Return the [x, y] coordinate for the center point of the cell that contains the specified text.  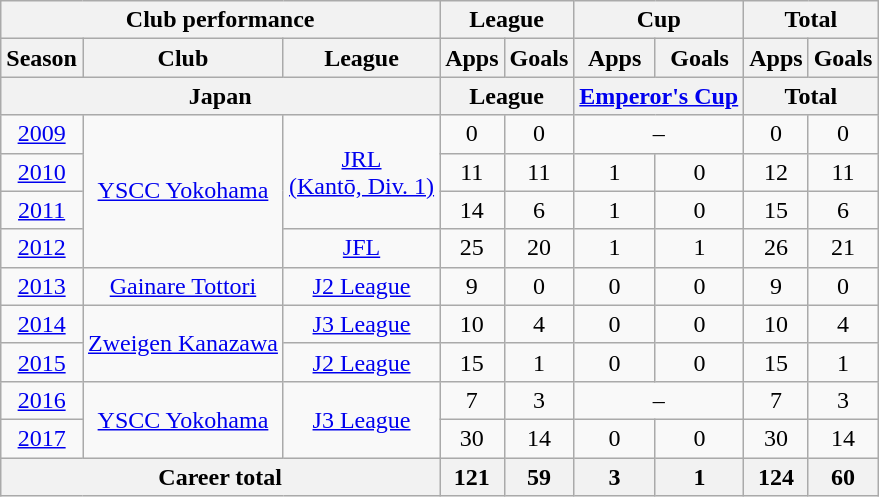
60 [843, 477]
2012 [42, 248]
12 [776, 172]
2016 [42, 400]
21 [843, 248]
Club performance [220, 20]
25 [472, 248]
Club [182, 58]
Emperor's Cup [659, 96]
2011 [42, 210]
59 [539, 477]
2009 [42, 134]
Japan [220, 96]
124 [776, 477]
Cup [659, 20]
Career total [220, 477]
2013 [42, 286]
26 [776, 248]
2015 [42, 362]
2017 [42, 438]
121 [472, 477]
2014 [42, 324]
2010 [42, 172]
Season [42, 58]
20 [539, 248]
Gainare Tottori [182, 286]
JFL [361, 248]
Zweigen Kanazawa [182, 343]
JRL(Kantō, Div. 1) [361, 172]
